Pinpoint the cell where the given text exists, returning its (X, Y) midpoint coordinate. 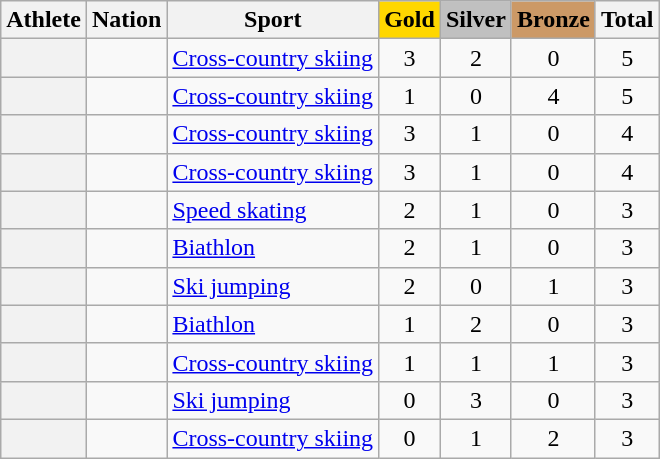
Speed skating (273, 210)
Silver (476, 20)
Bronze (553, 20)
Sport (273, 20)
Nation (126, 20)
Athlete (44, 20)
Total (627, 20)
Gold (410, 20)
